Return the (X, Y) coordinate for the center point of the cell that contains the specified text.  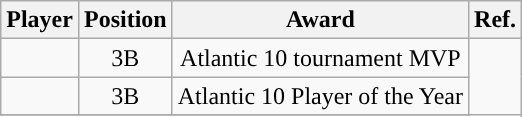
Ref. (496, 20)
Atlantic 10 Player of the Year (320, 96)
Atlantic 10 tournament MVP (320, 58)
Award (320, 20)
Position (125, 20)
Player (40, 20)
